Search for the cell housing the specified text and yield its (X, Y) center coordinate. 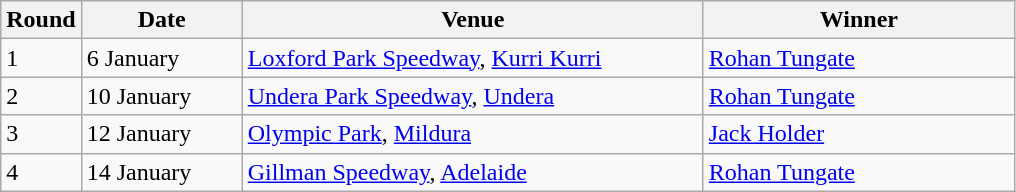
10 January (162, 96)
Venue (472, 20)
3 (41, 134)
1 (41, 58)
Undera Park Speedway, Undera (472, 96)
Winner (858, 20)
Gillman Speedway, Adelaide (472, 172)
Round (41, 20)
12 January (162, 134)
Olympic Park, Mildura (472, 134)
6 January (162, 58)
Loxford Park Speedway, Kurri Kurri (472, 58)
Date (162, 20)
2 (41, 96)
Jack Holder (858, 134)
4 (41, 172)
14 January (162, 172)
